Output the [X, Y] coordinate of the center of the cell containing the given text.  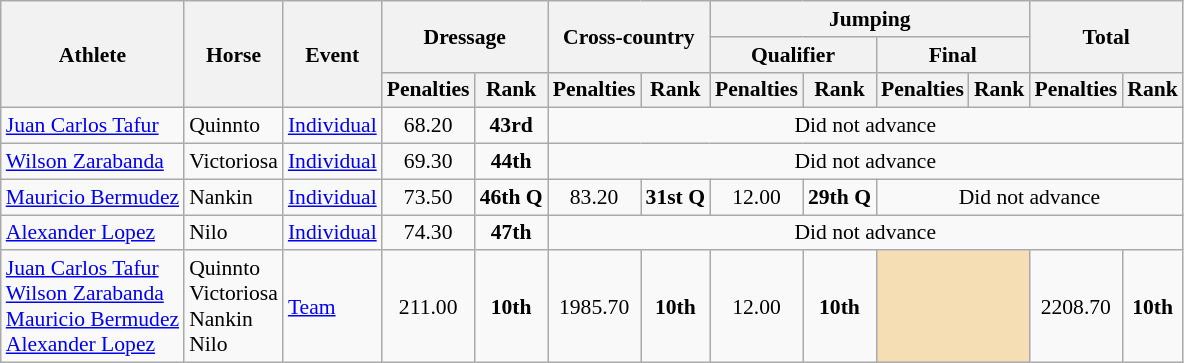
211.00 [428, 307]
Juan Carlos TafurWilson ZarabandaMauricio BermudezAlexander Lopez [92, 307]
Qualifier [793, 55]
Nilo [234, 233]
83.20 [594, 197]
Cross-country [629, 36]
Final [952, 55]
Team [332, 307]
Juan Carlos Tafur [92, 126]
68.20 [428, 126]
Total [1106, 36]
Athlete [92, 54]
29th Q [840, 197]
Horse [234, 54]
Mauricio Bermudez [92, 197]
44th [512, 162]
Victoriosa [234, 162]
69.30 [428, 162]
Nankin [234, 197]
QuinntoVictoriosaNankinNilo [234, 307]
47th [512, 233]
Quinnto [234, 126]
Wilson Zarabanda [92, 162]
43rd [512, 126]
Alexander Lopez [92, 233]
31st Q [676, 197]
1985.70 [594, 307]
2208.70 [1076, 307]
Event [332, 54]
46th Q [512, 197]
Jumping [870, 19]
74.30 [428, 233]
73.50 [428, 197]
Dressage [465, 36]
